From the cell containing the given text, extract its center point as [X, Y] coordinate. 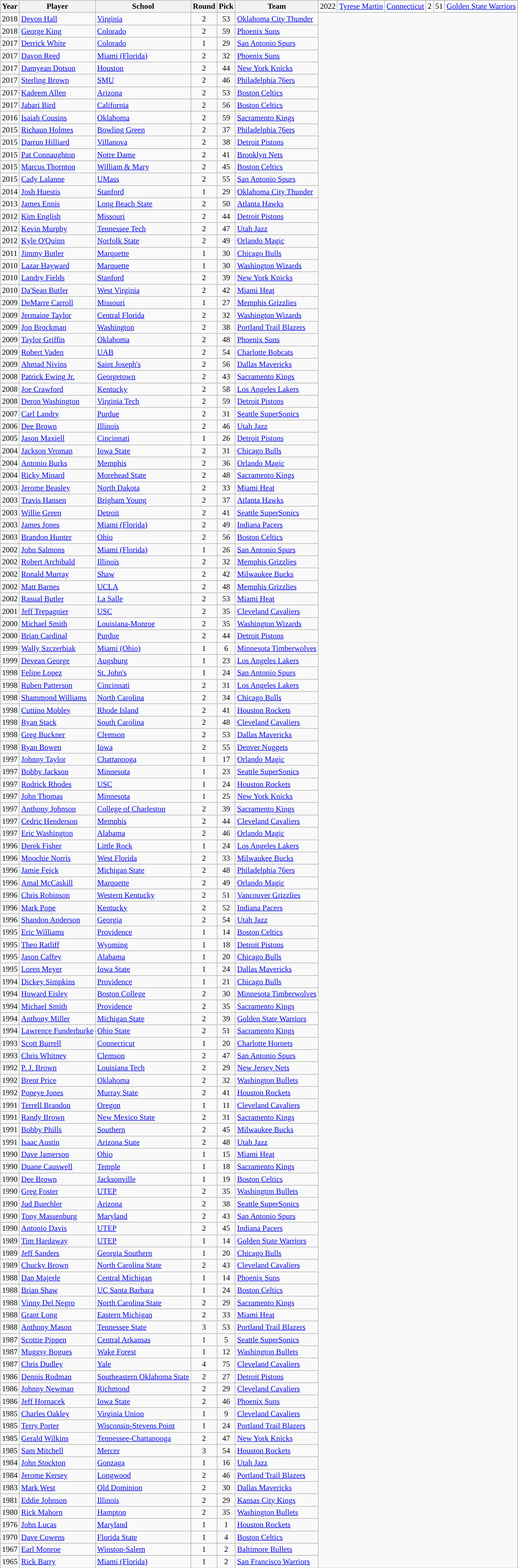
Anthony Mason [57, 1327]
1981 [10, 1500]
Jason Maxiell [57, 438]
SMU [143, 80]
1965 [10, 1562]
Sam Mitchell [57, 1451]
Vancouver Grizzlies [277, 895]
Mark Pope [57, 907]
Jeff Sanders [57, 1253]
John Lucas [57, 1525]
Greg Foster [57, 1191]
Brian Shaw [57, 1290]
Wyoming [143, 945]
Johnny Newman [57, 1389]
Temple [143, 1167]
Randy Brown [57, 1117]
Loren Meyer [57, 969]
Chris Robinson [57, 895]
Kim English [57, 216]
Morehead State [143, 475]
Hampton [143, 1512]
1980 [10, 1512]
Damyean Dotson [57, 68]
John Thomas [57, 796]
Wisconsin-Stevens Point [143, 1426]
Charles Oakley [57, 1414]
Dickey Simpkins [57, 982]
Louisiana-Monroe [143, 624]
Chattanooga [143, 760]
Antonio Davis [57, 1228]
Greg Buckner [57, 735]
Amal McCaskill [57, 883]
Jackson Vroman [57, 451]
75 [226, 1364]
Marcus Thornton [57, 167]
Tony Massenburg [57, 1216]
Landry Fields [57, 278]
Eastern Michigan [143, 1315]
Ryan Bowen [57, 747]
Ronald Murray [57, 574]
19 [226, 1179]
Charlotte Hornets [277, 1043]
Arizona State [143, 1142]
Louisiana Tech [143, 1068]
Jerome Kersey [57, 1475]
Murray State [143, 1093]
Kadeem Allen [57, 93]
Dave Cowens [57, 1537]
Felipe Lopez [57, 673]
Bowling Green [143, 130]
Devean George [57, 661]
Terrell Brandon [57, 1105]
Josh Huestis [57, 192]
12 [226, 1352]
5 [226, 1340]
College of Charleston [143, 809]
School [143, 6]
P. J. Brown [57, 1068]
La Salle [143, 599]
Darrun Hilliard [57, 142]
John Salmons [57, 550]
Southern [143, 1130]
Joe Crawford [57, 389]
Mercer [143, 1451]
Kansas City Kings [277, 1500]
Western Kentucky [143, 895]
Devon Hall [57, 19]
UAB [143, 352]
Theo Ratliff [57, 945]
Derek Fisher [57, 846]
Shammond Williams [57, 698]
Wake Forest [143, 1352]
2022 [328, 6]
Gonzaga [143, 1463]
52 [226, 907]
Dave Jamerson [57, 1155]
West Florida [143, 858]
UMass [143, 179]
Jacksonville [143, 1179]
Taylor Griffin [57, 340]
6 [226, 648]
Ruben Patterson [57, 685]
Year [10, 6]
Moochie Norris [57, 858]
2006 [10, 426]
Saint Joseph's [143, 365]
San Francisco Warriors [277, 1562]
Scott Burrell [57, 1043]
Duane Causwell [57, 1167]
Howard Eisley [57, 994]
West Virginia [143, 290]
Jerome Beasley [57, 488]
9 [226, 1414]
Longwood [143, 1475]
Pat Connaughton [57, 155]
Jon Brockman [57, 327]
Jamie Feick [57, 870]
Brent Price [57, 1080]
Da'Sean Butler [57, 290]
36 [226, 463]
Charlotte Bobcats [277, 352]
1967 [10, 1550]
Antonio Burks [57, 463]
Eric Williams [57, 932]
Patrick Ewing Jr. [57, 377]
Jason Caffey [57, 957]
Willie Green [57, 512]
Sterling Brown [57, 80]
North Carolina [143, 698]
Shaw [143, 574]
Bobby Jackson [57, 772]
15 [226, 1155]
Yale [143, 1364]
Gerald Wilkins [57, 1438]
Tyrese Martin [361, 6]
Houston [143, 68]
Mark West [57, 1488]
South Carolina [143, 722]
Rick Mahorn [57, 1512]
James Ennis [57, 204]
Long Beach State [143, 204]
Georgia [143, 920]
Jud Buechler [57, 1204]
58 [226, 389]
Tim Hardaway [57, 1241]
2014 [10, 192]
Chris Whitney [57, 1056]
Davon Reed [57, 56]
25 [226, 796]
Brandon Hunter [57, 537]
UC Santa Barbara [143, 1290]
Jimmy Butler [57, 253]
Miami (Ohio) [143, 648]
Rasual Butler [57, 599]
Virginia Tech [143, 401]
Boston College [143, 994]
Southeastern Oklahoma State [143, 1377]
Tennessee Tech [143, 229]
Florida State [143, 1537]
Virginia Union [143, 1414]
Tennessee-Chattanooga [143, 1438]
Chris Dudley [57, 1364]
Rhode Island [143, 710]
Terry Porter [57, 1426]
James Jones [57, 525]
Jabari Bird [57, 105]
North Dakota [143, 488]
Villanova [143, 142]
Matt Barnes [57, 587]
George King [57, 31]
Chucky Brown [57, 1265]
Norfolk State [143, 241]
Bobby Phills [57, 1130]
Derrick White [57, 43]
Dan Majerle [57, 1278]
2016 [10, 117]
Lazar Hayward [57, 266]
Shandon Anderson [57, 920]
Isaac Austin [57, 1142]
Dennis Rodman [57, 1377]
Cuttino Mobley [57, 710]
Lawrence Funderburke [57, 1031]
Brian Cardinal [57, 636]
Carl Landry [57, 414]
Cedric Henderson [57, 821]
Central Michigan [143, 1278]
11 [226, 1105]
21 [226, 982]
William & Mary [143, 167]
2001 [10, 611]
Eric Washington [57, 833]
Team [277, 6]
Isaiah Cousins [57, 117]
Popeye Jones [57, 1093]
Kevin Murphy [57, 229]
Little Rock [143, 846]
Eddie Johnson [57, 1500]
50 [226, 204]
Winston-Salem [143, 1550]
Muggsy Bogues [57, 1352]
Denver Nuggets [277, 747]
1976 [10, 1525]
Notre Dame [143, 155]
Virginia [143, 19]
Grant Long [57, 1315]
Central Arkansas [143, 1340]
Washington [143, 327]
Travis Hansen [57, 500]
1970 [10, 1537]
Robert Archibald [57, 562]
Brigham Young [143, 500]
Jeff Hornacek [57, 1401]
New Jersey Nets [277, 1068]
Detroit [143, 512]
Ricky Minard [57, 475]
Robert Vaden [57, 352]
UCLA [143, 587]
Wally Szczerbiak [57, 648]
Oregon [143, 1105]
Old Dominion [143, 1488]
Earl Monroe [57, 1550]
Ryan Stack [57, 722]
Iowa [143, 747]
Pick [226, 6]
Rodrick Rhodes [57, 784]
Johnny Taylor [57, 760]
Kyle O'Quinn [57, 241]
DeMarre Carroll [57, 303]
Player [57, 6]
Rick Barry [57, 1562]
St. John's [143, 673]
Vinny Del Negro [57, 1302]
Augsburg [143, 661]
2011 [10, 253]
1983 [10, 1488]
Tennessee State [143, 1327]
Ohio State [143, 1031]
Baltimore Bullets [277, 1550]
Georgia Southern [143, 1253]
Jeff Trepagnier [57, 611]
Georgetown [143, 377]
New Mexico State [143, 1117]
John Stockton [57, 1463]
California [143, 105]
Richaun Holmes [57, 130]
2007 [10, 414]
Anthony Johnson [57, 809]
2005 [10, 438]
Round [204, 6]
16 [226, 1463]
2013 [10, 204]
17 [226, 760]
Cady Lalanne [57, 179]
Scottie Pippen [57, 1340]
Ahmad Nivins [57, 365]
34 [226, 698]
Deron Washington [57, 401]
Anthony Miller [57, 1019]
Central Florida [143, 315]
Jermaine Taylor [57, 315]
Richmond [143, 1389]
Brooklyn Nets [277, 155]
